Locate the cell with the specified text and output its [x, y] center coordinate. 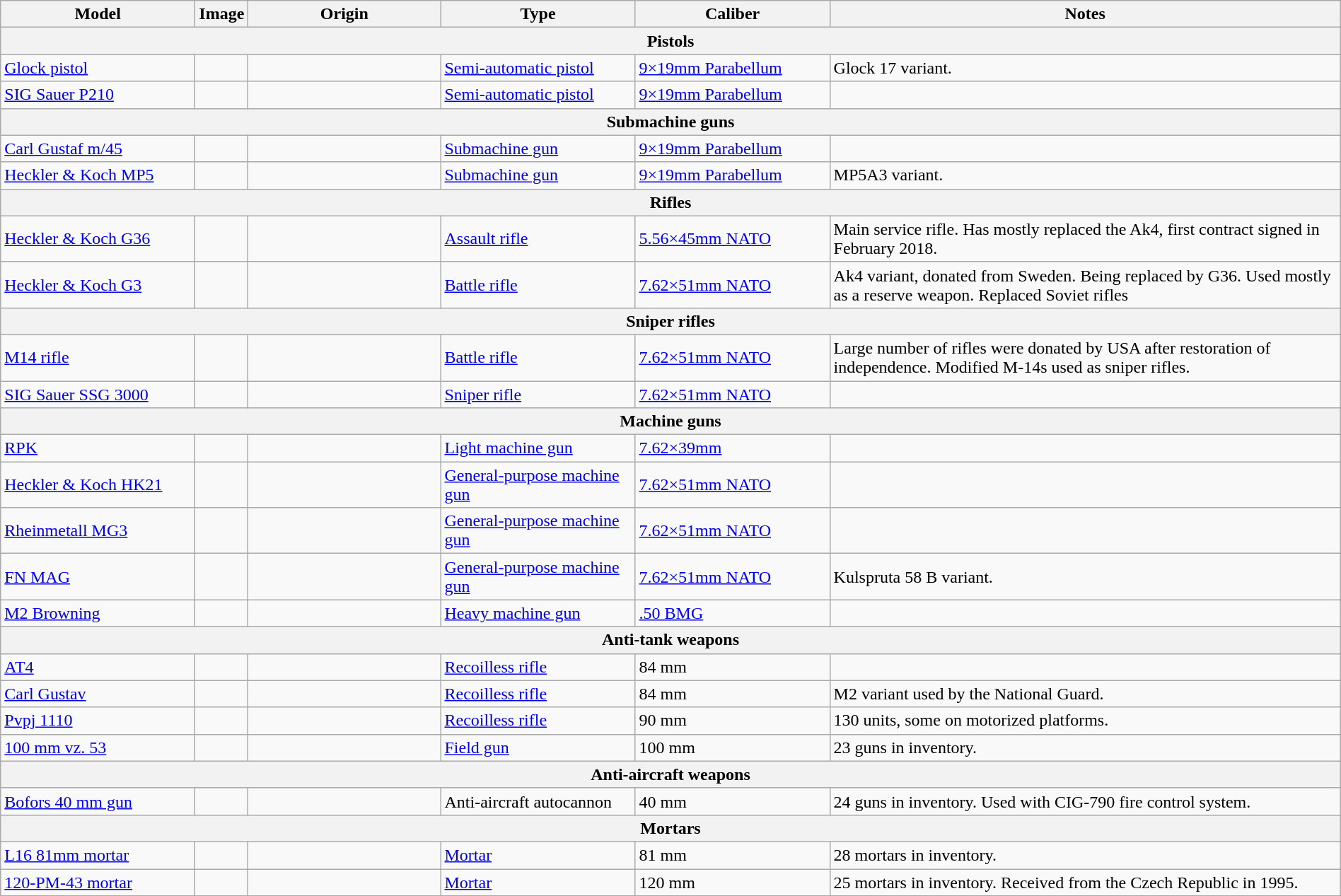
7.62×39mm [733, 448]
Image [222, 14]
23 guns in inventory. [1085, 747]
Submachine guns [670, 122]
Rheinmetall MG3 [98, 530]
Machine guns [670, 421]
Anti-aircraft autocannon [538, 801]
Heckler & Koch G3 [98, 284]
Pvpj 1110 [98, 721]
100 mm [733, 747]
SIG Sauer SSG 3000 [98, 394]
28 mortars in inventory. [1085, 855]
Heavy machine gun [538, 613]
FN MAG [98, 577]
RPK [98, 448]
Model [98, 14]
Caliber [733, 14]
40 mm [733, 801]
Notes [1085, 14]
Mortars [670, 828]
90 mm [733, 721]
Heckler & Koch G36 [98, 239]
Glock pistol [98, 68]
Rifles [670, 202]
Large number of rifles were donated by USA after restoration of independence. Modified M-14s used as sniper rifles. [1085, 358]
Ak4 variant, donated from Sweden. Being replaced by G36. Used mostly as a reserve weapon. Replaced Soviet rifles [1085, 284]
Kulspruta 58 B variant. [1085, 577]
Sniper rifle [538, 394]
130 units, some on motorized platforms. [1085, 721]
24 guns in inventory. Used with CIG-790 fire control system. [1085, 801]
Origin [344, 14]
Carl Gustav [98, 694]
Type [538, 14]
Anti-aircraft weapons [670, 774]
Heckler & Koch MP5 [98, 175]
Carl Gustaf m/45 [98, 149]
SIG Sauer P210 [98, 95]
Heckler & Koch HK21 [98, 485]
81 mm [733, 855]
AT4 [98, 667]
MP5A3 variant. [1085, 175]
120 mm [733, 882]
Assault rifle [538, 239]
Anti-tank weapons [670, 640]
100 mm vz. 53 [98, 747]
M2 variant used by the National Guard. [1085, 694]
120-PM-43 mortar [98, 882]
Bofors 40 mm gun [98, 801]
Sniper rifles [670, 321]
25 mortars in inventory. Received from the Czech Republic in 1995. [1085, 882]
Light machine gun [538, 448]
5.56×45mm NATO [733, 239]
Pistols [670, 41]
Main service rifle. Has mostly replaced the Ak4, first contract signed in February 2018. [1085, 239]
Glock 17 variant. [1085, 68]
L16 81mm mortar [98, 855]
M14 rifle [98, 358]
.50 BMG [733, 613]
Field gun [538, 747]
M2 Browning [98, 613]
